Identify which cell holds the provided text, then report its [X, Y] central coordinate. 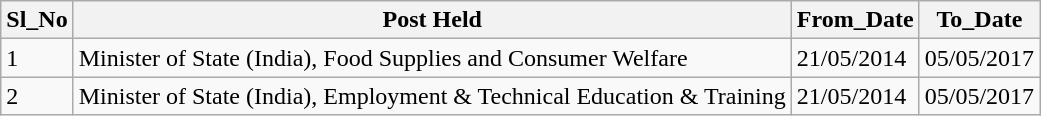
To_Date [979, 20]
Post Held [432, 20]
Minister of State (India), Employment & Technical Education & Training [432, 96]
Minister of State (India), Food Supplies and Consumer Welfare [432, 58]
From_Date [855, 20]
2 [37, 96]
1 [37, 58]
Sl_No [37, 20]
